Search for the cell housing the specified text and yield its (X, Y) center coordinate. 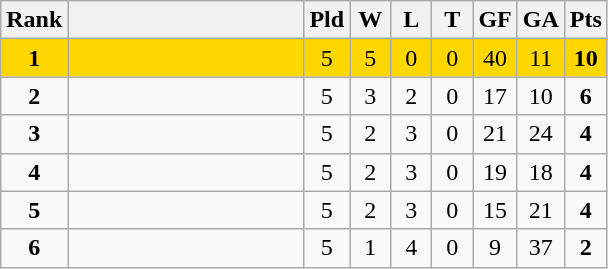
15 (495, 210)
T (452, 20)
W (370, 20)
L (412, 20)
Pts (586, 20)
GF (495, 20)
9 (495, 248)
37 (540, 248)
40 (495, 58)
Pld (327, 20)
Rank (34, 20)
18 (540, 172)
17 (495, 96)
11 (540, 58)
24 (540, 134)
19 (495, 172)
GA (540, 20)
